Find where the given text appears and provide that cell's center as [X, Y] coordinate. 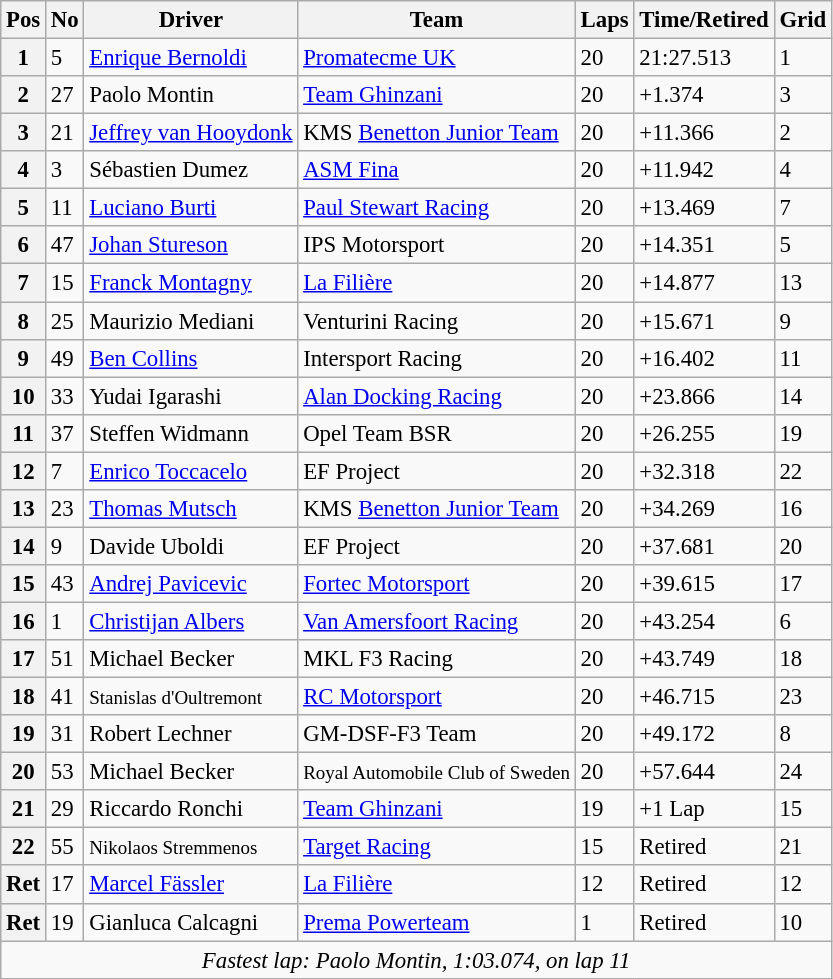
Pos [24, 20]
+11.942 [704, 170]
+14.351 [704, 245]
Enrique Bernoldi [191, 58]
Prema Powerteam [436, 922]
ASM Fina [436, 170]
55 [65, 847]
Ben Collins [191, 358]
+11.366 [704, 133]
Sébastien Dumez [191, 170]
Marcel Fässler [191, 885]
37 [65, 433]
Royal Automobile Club of Sweden [436, 772]
53 [65, 772]
+16.402 [704, 358]
+46.715 [704, 697]
Franck Montagny [191, 283]
47 [65, 245]
49 [65, 358]
Riccardo Ronchi [191, 809]
31 [65, 734]
Paolo Montin [191, 95]
Target Racing [436, 847]
+32.318 [704, 471]
GM-DSF-F3 Team [436, 734]
24 [802, 772]
Van Amersfoort Racing [436, 621]
Jeffrey van Hooydonk [191, 133]
Promatecme UK [436, 58]
Driver [191, 20]
+23.866 [704, 396]
MKL F3 Racing [436, 659]
Enrico Toccacelo [191, 471]
+14.877 [704, 283]
33 [65, 396]
Intersport Racing [436, 358]
+57.644 [704, 772]
+13.469 [704, 208]
43 [65, 584]
25 [65, 321]
IPS Motorsport [436, 245]
Maurizio Mediani [191, 321]
Opel Team BSR [436, 433]
Steffen Widmann [191, 433]
Christijan Albers [191, 621]
+49.172 [704, 734]
Team [436, 20]
41 [65, 697]
Thomas Mutsch [191, 509]
+1 Lap [704, 809]
+34.269 [704, 509]
Luciano Burti [191, 208]
+43.749 [704, 659]
Robert Lechner [191, 734]
+37.681 [704, 546]
Fastest lap: Paolo Montin, 1:03.074, on lap 11 [416, 960]
29 [65, 809]
21:27.513 [704, 58]
Grid [802, 20]
+26.255 [704, 433]
Stanislas d'Oultremont [191, 697]
No [65, 20]
Davide Uboldi [191, 546]
Venturini Racing [436, 321]
Johan Stureson [191, 245]
Gianluca Calcagni [191, 922]
Alan Docking Racing [436, 396]
51 [65, 659]
Paul Stewart Racing [436, 208]
Time/Retired [704, 20]
+39.615 [704, 584]
+43.254 [704, 621]
Laps [604, 20]
RC Motorsport [436, 697]
Nikolaos Stremmenos [191, 847]
Fortec Motorsport [436, 584]
Yudai Igarashi [191, 396]
Andrej Pavicevic [191, 584]
27 [65, 95]
+15.671 [704, 321]
+1.374 [704, 95]
